Search for the cell housing the specified text and yield its [x, y] center coordinate. 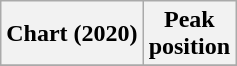
Peakposition [189, 34]
Chart (2020) [72, 34]
